Return the (X, Y) coordinate for the center point of the cell that contains the specified text.  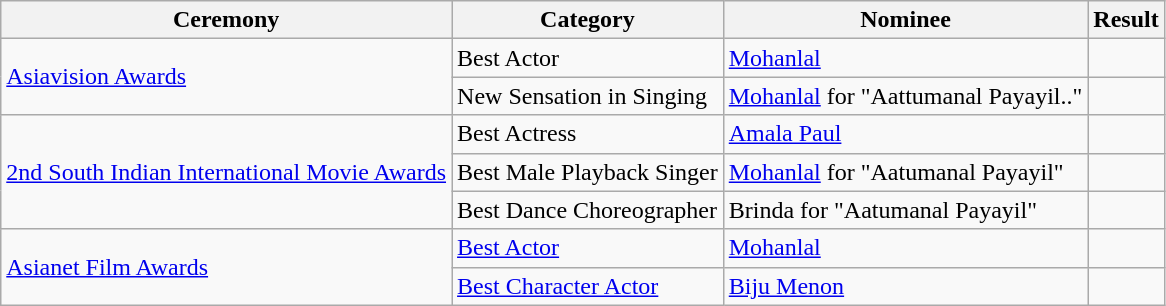
Asianet Film Awards (226, 267)
Best Dance Choreographer (588, 210)
Best Actress (588, 134)
Biju Menon (906, 286)
Mohanlal for "Aatumanal Payayil" (906, 172)
2nd South Indian International Movie Awards (226, 172)
Asiavision Awards (226, 77)
Brinda for "Aatumanal Payayil" (906, 210)
Result (1126, 20)
Best Male Playback Singer (588, 172)
Amala Paul (906, 134)
Best Character Actor (588, 286)
Ceremony (226, 20)
Category (588, 20)
Mohanlal for "Aattumanal Payayil.." (906, 96)
New Sensation in Singing (588, 96)
Nominee (906, 20)
